Extract the [x, y] coordinate from the center of the cell holding the provided text.  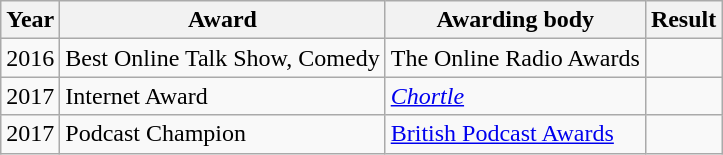
Year [30, 20]
Podcast Champion [222, 134]
British Podcast Awards [515, 134]
Awarding body [515, 20]
The Online Radio Awards [515, 58]
Chortle [515, 96]
Result [683, 20]
2016 [30, 58]
Award [222, 20]
Best Online Talk Show, Comedy [222, 58]
Internet Award [222, 96]
